Extract the (X, Y) coordinate from the center of the cell holding the provided text.  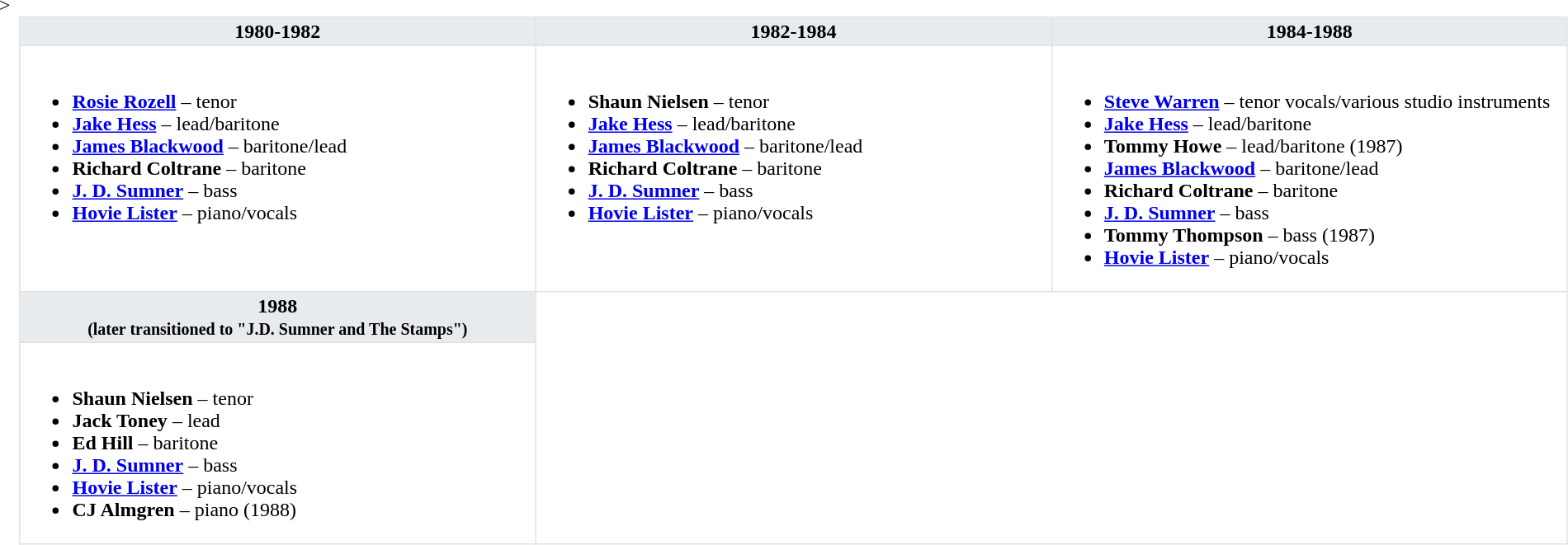
Shaun Nielsen – tenorJack Toney – leadEd Hill – baritoneJ. D. Sumner – bassHovie Lister – piano/vocalsCJ Almgren – piano (1988) (277, 443)
Rosie Rozell – tenorJake Hess – lead/baritoneJames Blackwood – baritone/leadRichard Coltrane – baritoneJ. D. Sumner – bassHovie Lister – piano/vocals (277, 168)
1984-1988 (1309, 31)
1982-1984 (794, 31)
1988(later transitioned to "J.D. Sumner and The Stamps") (277, 317)
1980-1982 (277, 31)
